Determine the (X, Y) coordinate at the center of the cell enclosing the given text.  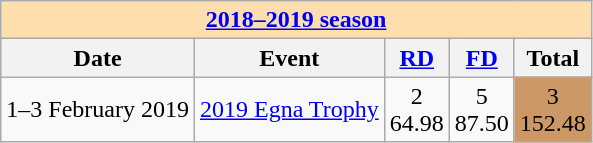
Event (289, 58)
Date (98, 58)
RD (416, 58)
Total (552, 58)
2 64.98 (416, 110)
1–3 February 2019 (98, 110)
5 87.50 (482, 110)
FD (482, 58)
2018–2019 season (296, 20)
3 152.48 (552, 110)
2019 Egna Trophy (289, 110)
